Return (x, y) of the center of cell containing provided text 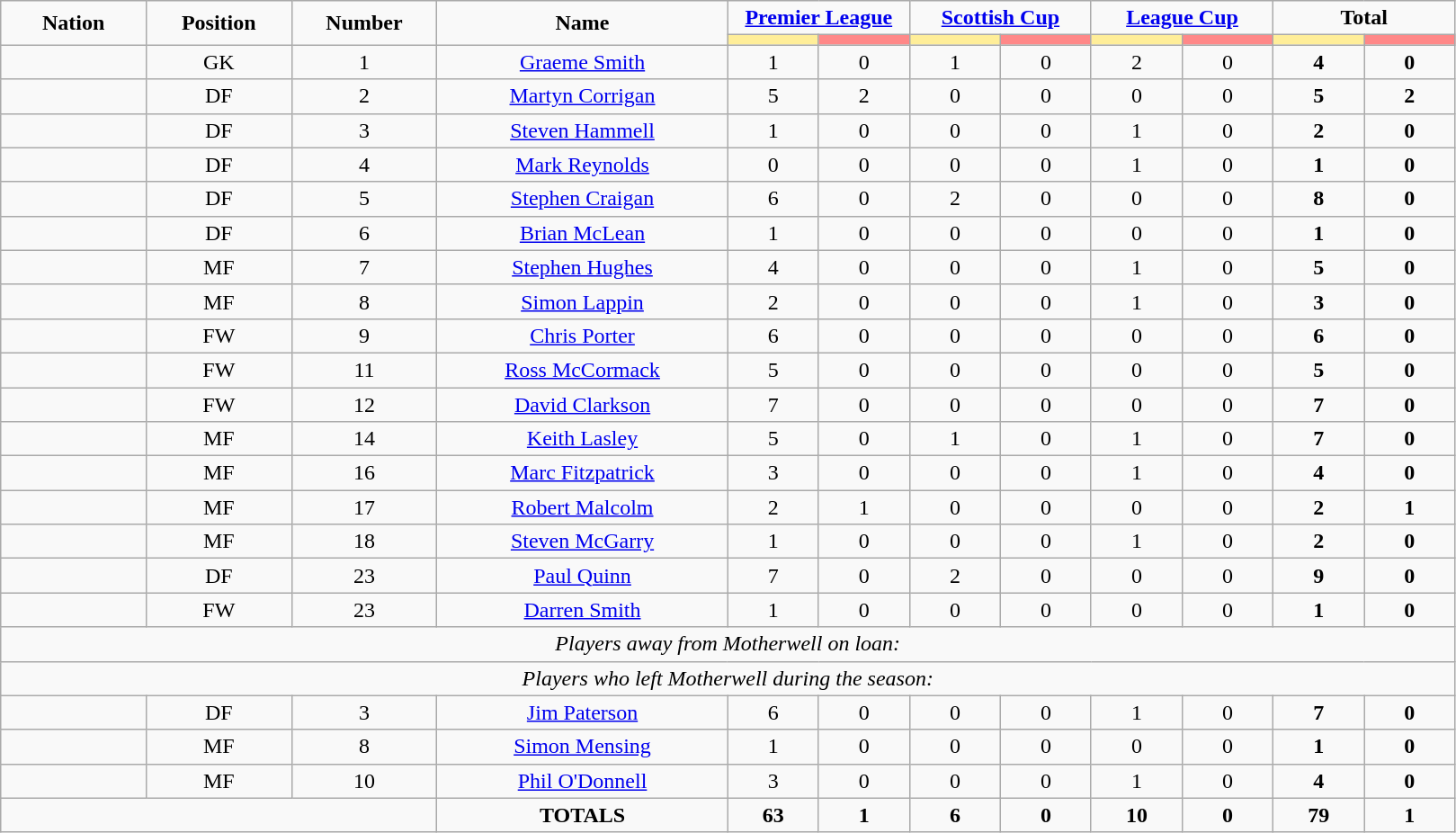
TOTALS (583, 815)
Chris Porter (583, 336)
Mark Reynolds (583, 165)
Keith Lasley (583, 439)
Total (1364, 18)
Ross McCormack (583, 370)
Brian McLean (583, 233)
Steven Hammell (583, 130)
Phil O'Donnell (583, 781)
Marc Fitzpatrick (583, 473)
Number (364, 23)
Paul Quinn (583, 576)
Robert Malcolm (583, 507)
17 (364, 507)
Players away from Motherwell on loan: (728, 644)
Position (219, 23)
Simon Lappin (583, 301)
16 (364, 473)
11 (364, 370)
14 (364, 439)
63 (773, 815)
79 (1318, 815)
Stephen Craigan (583, 199)
Martyn Corrigan (583, 96)
12 (364, 404)
Graeme Smith (583, 62)
Stephen Hughes (583, 267)
Jim Paterson (583, 712)
Nation (74, 23)
Scottish Cup (1000, 18)
League Cup (1182, 18)
Darren Smith (583, 610)
Players who left Motherwell during the season: (728, 678)
GK (219, 62)
Name (583, 23)
Simon Mensing (583, 747)
David Clarkson (583, 404)
Steven McGarry (583, 542)
Premier League (818, 18)
18 (364, 542)
